Output the (x, y) coordinate of the center of the cell containing the given text.  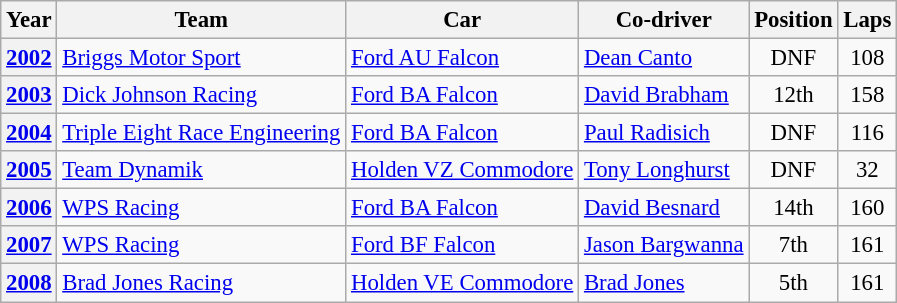
Triple Eight Race Engineering (202, 133)
2003 (29, 95)
5th (794, 283)
2005 (29, 170)
12th (794, 95)
Briggs Motor Sport (202, 58)
Brad Jones (664, 283)
7th (794, 245)
David Besnard (664, 208)
2006 (29, 208)
Tony Longhurst (664, 170)
Holden VZ Commodore (462, 170)
Team (202, 20)
Car (462, 20)
116 (868, 133)
32 (868, 170)
Jason Bargwanna (664, 245)
2008 (29, 283)
108 (868, 58)
Team Dynamik (202, 170)
Paul Radisich (664, 133)
Ford BF Falcon (462, 245)
158 (868, 95)
Laps (868, 20)
2007 (29, 245)
14th (794, 208)
Year (29, 20)
160 (868, 208)
Dean Canto (664, 58)
Position (794, 20)
2002 (29, 58)
David Brabham (664, 95)
2004 (29, 133)
Brad Jones Racing (202, 283)
Co-driver (664, 20)
Dick Johnson Racing (202, 95)
Holden VE Commodore (462, 283)
Ford AU Falcon (462, 58)
